Determine the (X, Y) coordinate at the center of the cell enclosing the given text.  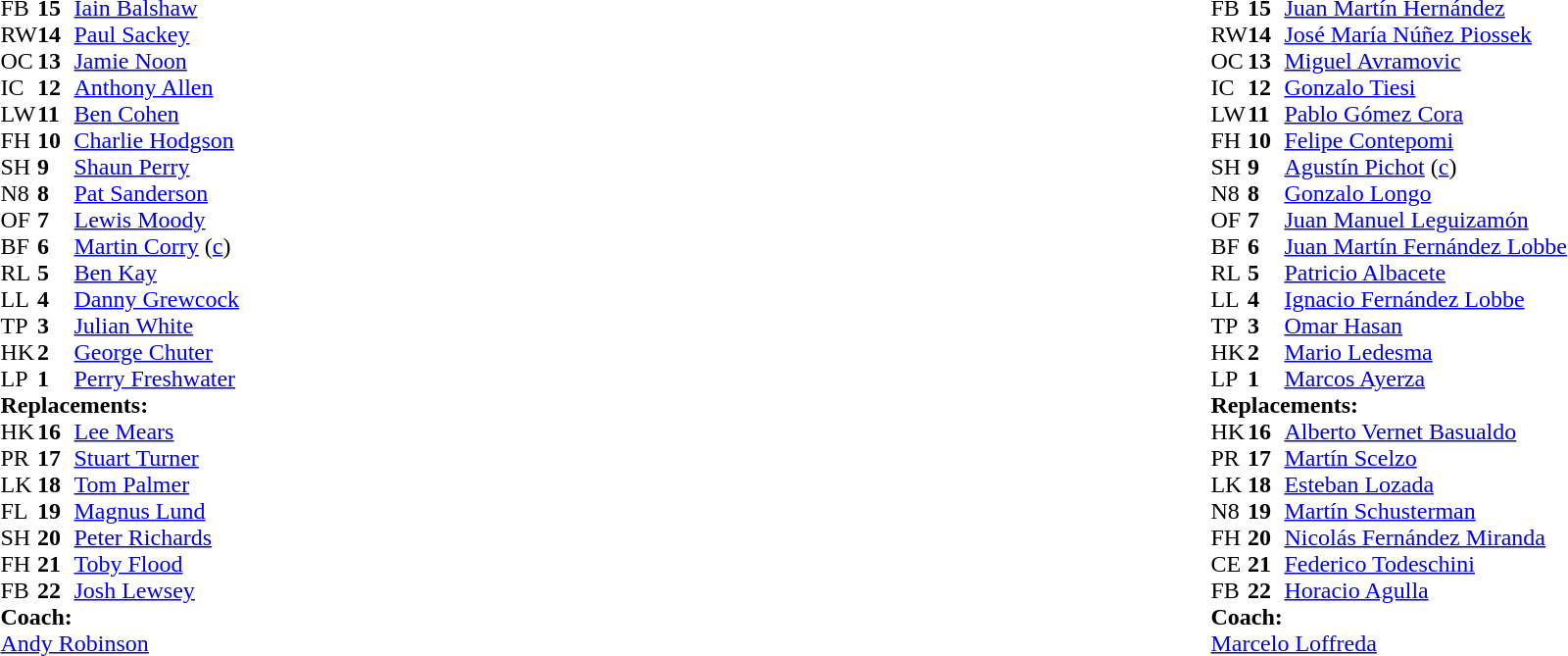
Peter Richards (157, 537)
Danny Grewcock (157, 300)
Juan Manuel Leguizamón (1425, 220)
Charlie Hodgson (157, 141)
Magnus Lund (157, 512)
Tom Palmer (157, 484)
Toby Flood (157, 565)
CE (1229, 565)
Mario Ledesma (1425, 353)
Gonzalo Tiesi (1425, 88)
Felipe Contepomi (1425, 141)
Lewis Moody (157, 220)
Andy Robinson (120, 643)
Martin Corry (c) (157, 247)
Josh Lewsey (157, 590)
Ben Cohen (157, 114)
Martín Scelzo (1425, 459)
Pat Sanderson (157, 194)
Agustín Pichot (c) (1425, 167)
Omar Hasan (1425, 326)
Esteban Lozada (1425, 484)
Pablo Gómez Cora (1425, 114)
José María Núñez Piossek (1425, 35)
Patricio Albacete (1425, 273)
Horacio Agulla (1425, 590)
Perry Freshwater (157, 378)
Gonzalo Longo (1425, 194)
Ben Kay (157, 273)
Marcelo Loffreda (1389, 643)
FL (19, 512)
Federico Todeschini (1425, 565)
Jamie Noon (157, 61)
Alberto Vernet Basualdo (1425, 431)
Lee Mears (157, 431)
Julian White (157, 326)
Juan Martín Fernández Lobbe (1425, 247)
Martín Schusterman (1425, 512)
Marcos Ayerza (1425, 378)
George Chuter (157, 353)
Anthony Allen (157, 88)
Paul Sackey (157, 35)
Stuart Turner (157, 459)
Nicolás Fernández Miranda (1425, 537)
Miguel Avramovic (1425, 61)
Ignacio Fernández Lobbe (1425, 300)
Shaun Perry (157, 167)
